Search for the cell housing the specified text and yield its [x, y] center coordinate. 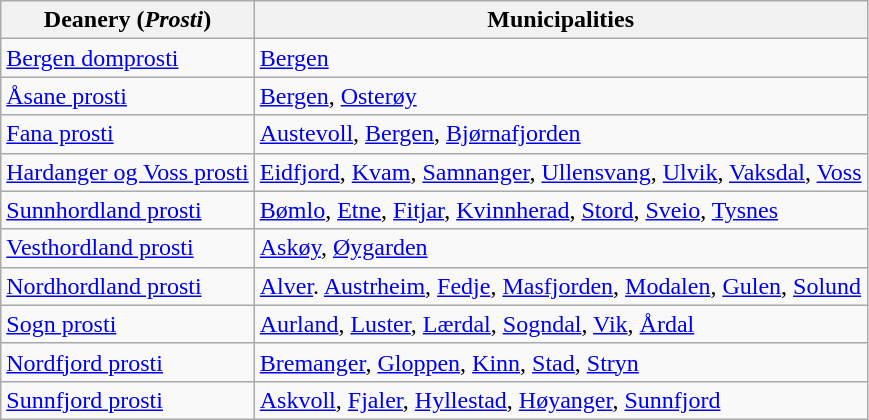
Austevoll, Bergen, Bjørnafjorden [560, 134]
Fana prosti [128, 134]
Vesthordland prosti [128, 248]
Askvoll, Fjaler, Hyllestad, Høyanger, Sunnfjord [560, 400]
Eidfjord, Kvam, Samnanger, Ullensvang, Ulvik, Vaksdal, Voss [560, 172]
Aurland, Luster, Lærdal, Sogndal, Vik, Årdal [560, 324]
Sunnfjord prosti [128, 400]
Sunnhordland prosti [128, 210]
Bømlo, Etne, Fitjar, Kvinnherad, Stord, Sveio, Tysnes [560, 210]
Alver. Austrheim, Fedje, Masfjorden, Modalen, Gulen, Solund [560, 286]
Askøy, Øygarden [560, 248]
Bergen [560, 58]
Bremanger, Gloppen, Kinn, Stad, Stryn [560, 362]
Municipalities [560, 20]
Nordhordland prosti [128, 286]
Åsane prosti [128, 96]
Bergen domprosti [128, 58]
Sogn prosti [128, 324]
Hardanger og Voss prosti [128, 172]
Deanery (Prosti) [128, 20]
Nordfjord prosti [128, 362]
Bergen, Osterøy [560, 96]
